Search for the cell housing the specified text and yield its (x, y) center coordinate. 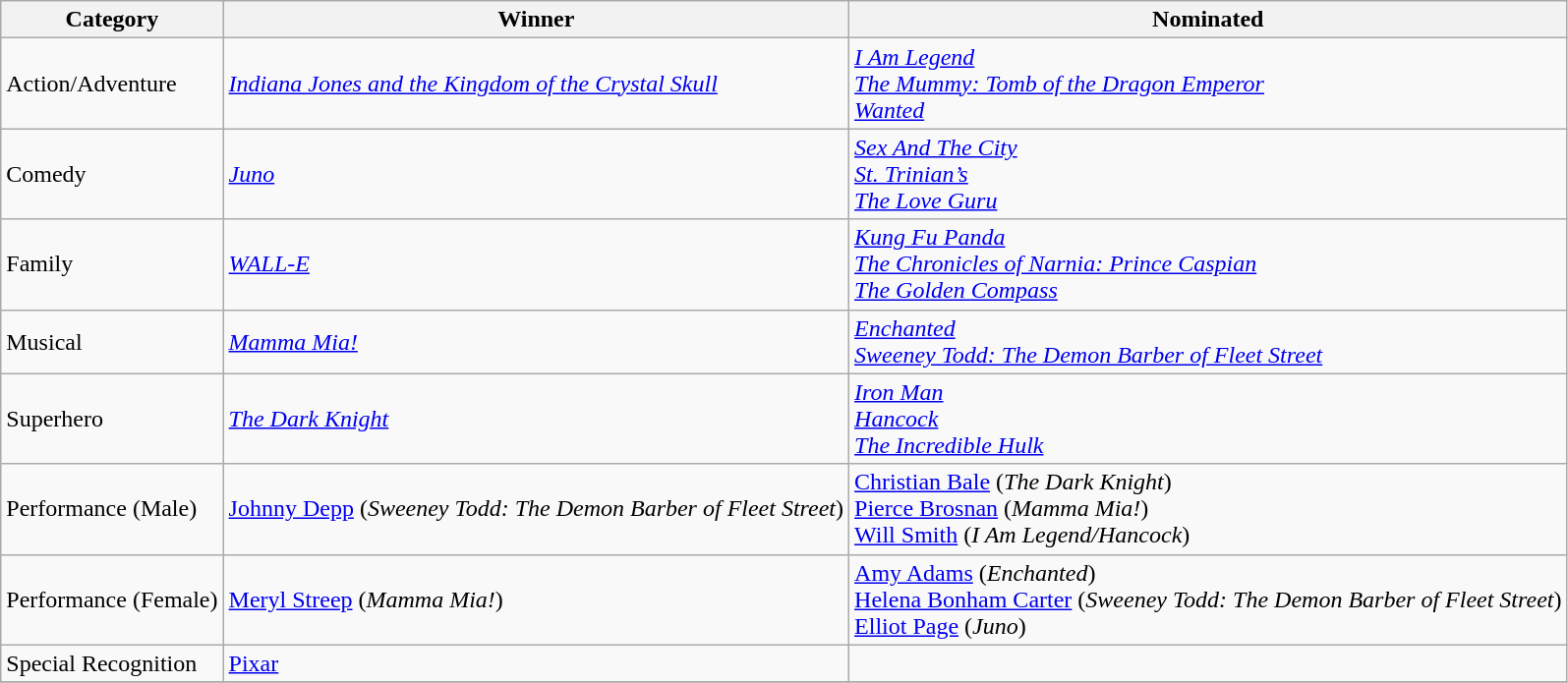
Action/Adventure (112, 84)
Amy Adams (Enchanted)Helena Bonham Carter (Sweeney Todd: The Demon Barber of Fleet Street)Elliot Page (Juno) (1208, 599)
EnchantedSweeney Todd: The Demon Barber of Fleet Street (1208, 342)
Iron ManHancockThe Incredible Hulk (1208, 419)
Performance (Female) (112, 599)
Superhero (112, 419)
Category (112, 20)
Family (112, 264)
Winner (537, 20)
Meryl Streep (Mamma Mia!) (537, 599)
Nominated (1208, 20)
Indiana Jones and the Kingdom of the Crystal Skull (537, 84)
WALL-E (537, 264)
Sex And The CitySt. Trinian’sThe Love Guru (1208, 174)
Musical (112, 342)
Johnny Depp (Sweeney Todd: The Demon Barber of Fleet Street) (537, 509)
Mamma Mia! (537, 342)
The Dark Knight (537, 419)
Pixar (537, 663)
Christian Bale (The Dark Knight)Pierce Brosnan (Mamma Mia!)Will Smith (I Am Legend/Hancock) (1208, 509)
Special Recognition (112, 663)
I Am LegendThe Mummy: Tomb of the Dragon EmperorWanted (1208, 84)
Kung Fu PandaThe Chronicles of Narnia: Prince CaspianThe Golden Compass (1208, 264)
Performance (Male) (112, 509)
Comedy (112, 174)
Juno (537, 174)
